Detect which cell encompasses the target text, then output its (x, y) center coordinate. 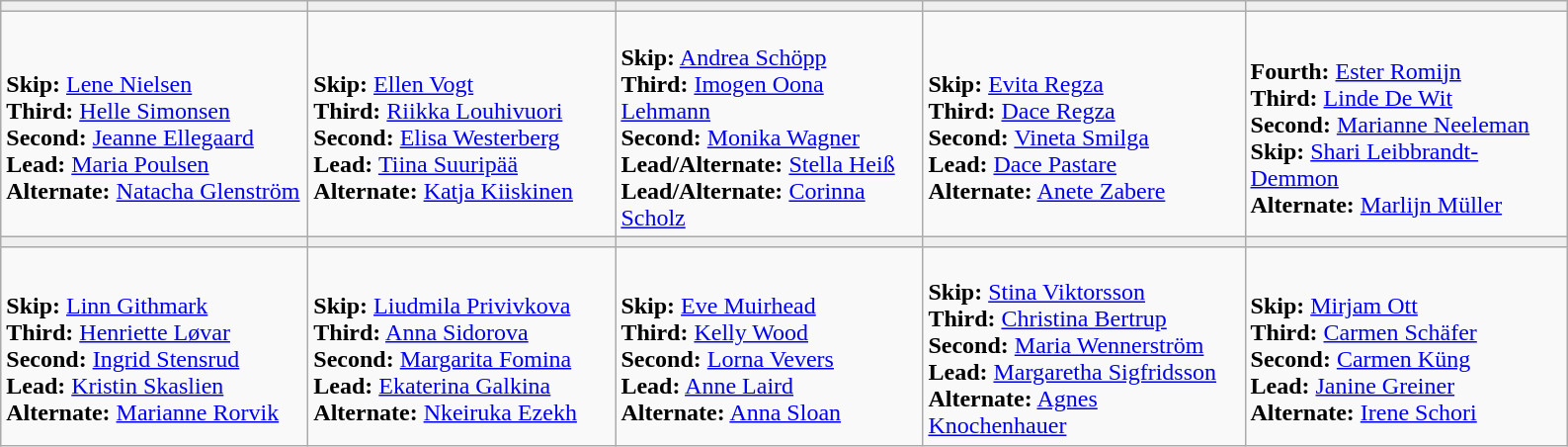
Skip: Eve Muirhead Third: Kelly Wood Second: Lorna Vevers Lead: Anne Laird Alternate: Anna Sloan (769, 346)
Skip: Ellen Vogt Third: Riikka Louhivuori Second: Elisa Westerberg Lead: Tiina Suuripää Alternate: Katja Kiiskinen (462, 125)
Skip: Liudmila Privivkova Third: Anna Sidorova Second: Margarita Fomina Lead: Ekaterina Galkina Alternate: Nkeiruka Ezekh (462, 346)
Fourth: Ester Romijn Third: Linde De Wit Second: Marianne Neeleman Skip: Shari Leibbrandt-Demmon Alternate: Marlijn Müller (1406, 125)
Skip: Mirjam Ott Third: Carmen Schäfer Second: Carmen Küng Lead: Janine Greiner Alternate: Irene Schori (1406, 346)
Skip: Andrea Schöpp Third: Imogen Oona Lehmann Second: Monika Wagner Lead/Alternate: Stella Heiß Lead/Alternate: Corinna Scholz (769, 125)
Skip: Linn Githmark Third: Henriette Løvar Second: Ingrid Stensrud Lead: Kristin Skaslien Alternate: Marianne Rorvik (154, 346)
Skip: Lene Nielsen Third: Helle Simonsen Second: Jeanne Ellegaard Lead: Maria Poulsen Alternate: Natacha Glenström (154, 125)
Skip: Evita Regza Third: Dace Regza Second: Vineta Smilga Lead: Dace Pastare Alternate: Anete Zabere (1084, 125)
Skip: Stina Viktorsson Third: Christina Bertrup Second: Maria Wennerström Lead: Margaretha Sigfridsson Alternate: Agnes Knochenhauer (1084, 346)
